Scan for the cell matching the given text and deliver its (X, Y) coordinate at center. 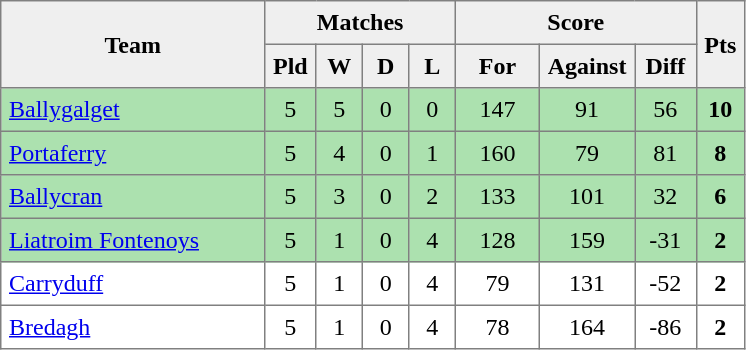
32 (666, 197)
128 (497, 240)
Pld (290, 66)
147 (497, 110)
-31 (666, 240)
Diff (666, 66)
Bredagh (133, 327)
91 (586, 110)
101 (586, 197)
78 (497, 327)
164 (586, 327)
W (339, 66)
For (497, 66)
Score (576, 23)
-52 (666, 284)
Against (586, 66)
56 (666, 110)
3 (339, 197)
Carryduff (133, 284)
Portaferry (133, 153)
6 (720, 197)
159 (586, 240)
8 (720, 153)
160 (497, 153)
133 (497, 197)
Pts (720, 44)
L (432, 66)
131 (586, 284)
Ballycran (133, 197)
81 (666, 153)
Team (133, 44)
10 (720, 110)
Ballygalget (133, 110)
Liatroim Fontenoys (133, 240)
Matches (360, 23)
-86 (666, 327)
D (385, 66)
